Determine the [x, y] coordinate at the center of the cell enclosing the given text.  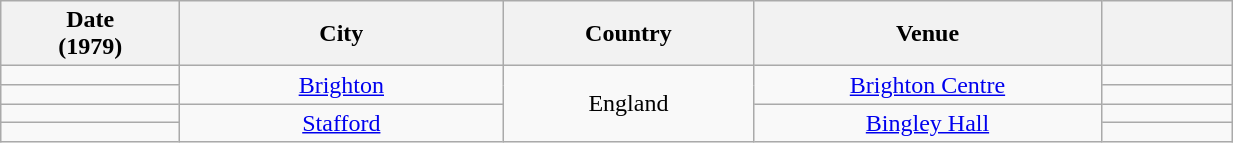
Stafford [342, 123]
Bingley Hall [928, 123]
Date(1979) [90, 34]
Brighton Centre [928, 85]
Brighton [342, 85]
Country [628, 34]
England [628, 104]
City [342, 34]
Venue [928, 34]
